Return (x, y) of the center of cell containing provided text 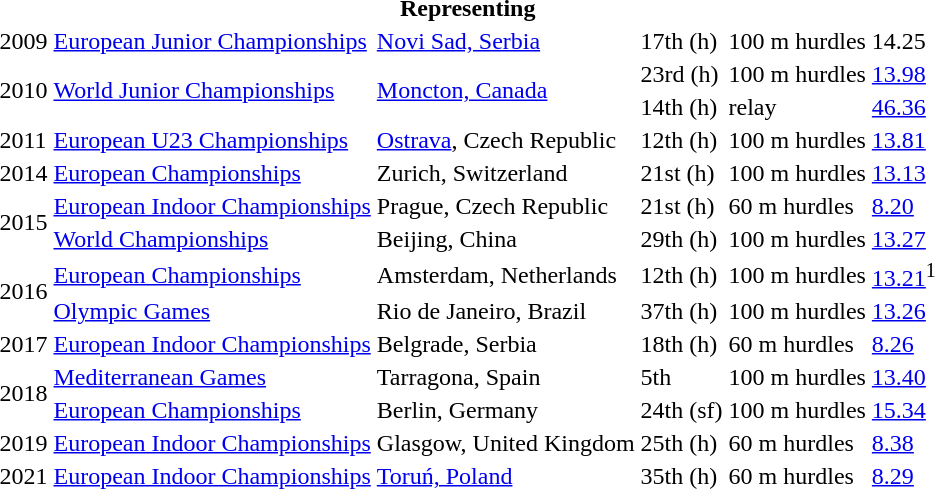
European U23 Championships (212, 140)
Olympic Games (212, 311)
17th (h) (682, 41)
Berlin, Germany (506, 410)
relay (797, 107)
Novi Sad, Serbia (506, 41)
18th (h) (682, 344)
5th (682, 377)
14th (h) (682, 107)
Rio de Janeiro, Brazil (506, 311)
29th (h) (682, 239)
24th (sf) (682, 410)
Ostrava, Czech Republic (506, 140)
Tarragona, Spain (506, 377)
25th (h) (682, 443)
37th (h) (682, 311)
Beijing, China (506, 239)
European Junior Championships (212, 41)
Amsterdam, Netherlands (506, 275)
23rd (h) (682, 74)
Moncton, Canada (506, 90)
Zurich, Switzerland (506, 173)
Belgrade, Serbia (506, 344)
World Junior Championships (212, 90)
Glasgow, United Kingdom (506, 443)
Mediterranean Games (212, 377)
World Championships (212, 239)
Prague, Czech Republic (506, 206)
